Identify which cell holds the provided text, then report its [x, y] central coordinate. 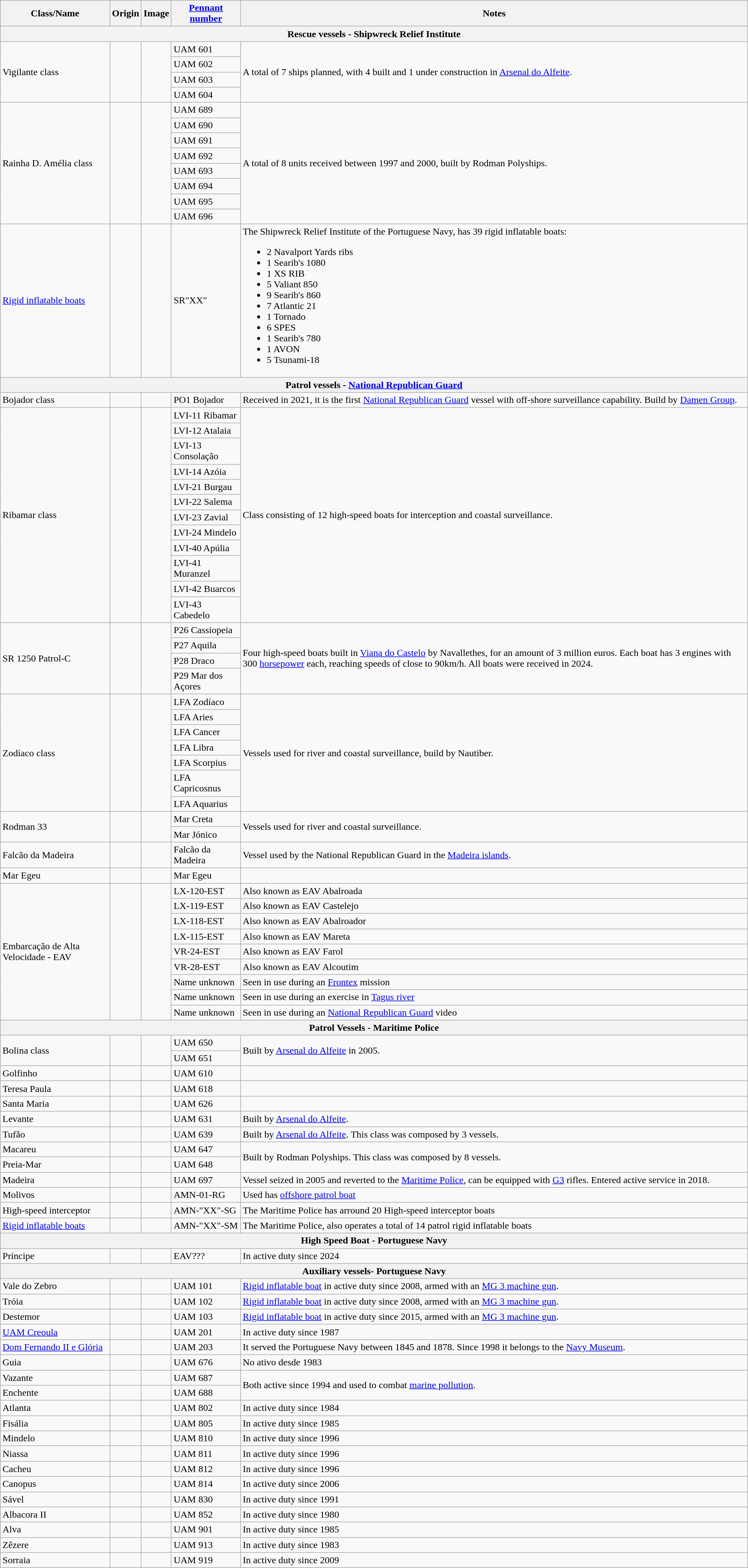
Mindelo [55, 1438]
Patrol Vessels - Maritime Police [374, 1028]
LFA Scorpius [206, 763]
UAM 676 [206, 1362]
UAM 810 [206, 1438]
Molivos [55, 1195]
UAM 610 [206, 1073]
Pennant number [206, 14]
Dom Fernando II e Glória [55, 1347]
LVI-23 Zavial [206, 517]
Also known as EAV Abalroador [494, 921]
LFA Capricosnus [206, 783]
UAM 650 [206, 1043]
UAM 101 [206, 1286]
Vale do Zebro [55, 1286]
Built by Arsenal do Alfeite. [494, 1119]
UAM 648 [206, 1165]
P27 Aquila [206, 646]
Madeira [55, 1180]
AMN-01-RG [206, 1195]
Cacheu [55, 1469]
UAM 693 [206, 171]
Tróia [55, 1301]
Embarcação de Alta Velocidade - EAV [55, 952]
LFA Zodíaco [206, 702]
Used has offshore patrol boat [494, 1195]
AMN-"XX"-SG [206, 1210]
UAM 639 [206, 1134]
Also known as EAV Castelejo [494, 906]
LFA Aries [206, 717]
Received in 2021, it is the first National Republican Guard vessel with off-shore surveillance capability. Build by Damen Group. [494, 400]
Zodíaco class [55, 753]
In active duty since 1987 [494, 1332]
Also known as EAV Abalroada [494, 891]
In active duty since 1980 [494, 1514]
Rainha D. Amélia class [55, 163]
UAM 631 [206, 1119]
UAM 919 [206, 1560]
Notes [494, 14]
Vessels used for river and coastal surveillance. [494, 827]
Vessel used by the National Republican Guard in the Madeira islands. [494, 855]
Seen in use during an exercise in Tagus river [494, 997]
Also known as EAV Farol [494, 952]
Built by Arsenal do Alfeite in 2005. [494, 1050]
LVI-41 Muranzel [206, 568]
Niassa [55, 1454]
Canopus [55, 1484]
UAM Creoula [55, 1332]
Class/Name [55, 14]
UAM 103 [206, 1317]
LX-120-EST [206, 891]
UAM 695 [206, 201]
AMN-"XX"-SM [206, 1225]
Mar Creta [206, 819]
The Maritime Police has arround 20 High-speed interceptor boats [494, 1210]
Vessel seized in 2005 and reverted to the Maritime Police, can be equipped with G3 rifles. Entered active service in 2018. [494, 1180]
Sável [55, 1499]
Bolina class [55, 1050]
LFA Aquarius [206, 804]
Built by Arsenal do Alfeite. This class was composed by 3 vessels. [494, 1134]
Also known as EAV Mareta [494, 936]
Vigilante class [55, 72]
P26 Cassiopeia [206, 630]
LVI-24 Mindelo [206, 532]
LX-118-EST [206, 921]
Atlanta [55, 1408]
UAM 913 [206, 1545]
High Speed Boat - Portuguese Navy [374, 1241]
In active duty since 2006 [494, 1484]
UAM 602 [206, 64]
Tufão [55, 1134]
LVI-11 Ribamar [206, 415]
Bojador class [55, 400]
SR"XX" [206, 301]
UAM 830 [206, 1499]
Image [157, 14]
Príncipe [55, 1256]
Fisália [55, 1423]
LVI-12 Atalaia [206, 430]
The Maritime Police, also operates a total of 14 patrol rigid inflatable boats [494, 1225]
In active duty since 2009 [494, 1560]
LVI-22 Salema [206, 502]
UAM 203 [206, 1347]
High-speed interceptor [55, 1210]
UAM 812 [206, 1469]
UAM 901 [206, 1530]
Ribamar class [55, 515]
UAM 651 [206, 1058]
UAM 814 [206, 1484]
UAM 201 [206, 1332]
UAM 692 [206, 155]
No ativo desde 1983 [494, 1362]
Guia [55, 1362]
A total of 7 ships planned, with 4 built and 1 under construction in Arsenal do Alfeite. [494, 72]
Alva [55, 1530]
Patrol vessels - National Republican Guard [374, 385]
SR 1250 Patrol-C [55, 659]
P28 Draco [206, 661]
LVI-40 Apúlia [206, 548]
UAM 805 [206, 1423]
In active duty since 2024 [494, 1256]
Levante [55, 1119]
LFA Libra [206, 747]
LVI-43 Cabedelo [206, 609]
Preia-Mar [55, 1165]
Golfinho [55, 1073]
LFA Cancer [206, 732]
P29 Mar dos Açores [206, 681]
Auxiliary vessels- Portuguese Navy [374, 1271]
UAM 696 [206, 217]
Vazante [55, 1378]
VR-28-EST [206, 967]
LVI-42 Buarcos [206, 589]
Class consisting of 12 high-speed boats for interception and coastal surveillance. [494, 515]
Zêzere [55, 1545]
Macareu [55, 1150]
Sorraia [55, 1560]
UAM 811 [206, 1454]
UAM 690 [206, 125]
UAM 647 [206, 1150]
A total of 8 units received between 1997 and 2000, built by Rodman Polyships. [494, 163]
UAM 626 [206, 1104]
Santa Maria [55, 1104]
UAM 604 [206, 95]
UAM 691 [206, 140]
Mar Jónico [206, 834]
Seen in use during an National Republican Guard video [494, 1012]
VR-24-EST [206, 952]
LVI-13 Consolação [206, 451]
Both active since 1994 and used to combat marine pollution. [494, 1385]
Rescue vessels - Shipwreck Relief Institute [374, 34]
LVI-14 Azóia [206, 472]
Enchente [55, 1393]
Origin [125, 14]
UAM 601 [206, 49]
UAM 694 [206, 186]
In active duty since 1984 [494, 1408]
In active duty since 1991 [494, 1499]
UAM 852 [206, 1514]
Vessels used for river and coastal surveillance, build by Nautiber. [494, 753]
UAM 603 [206, 80]
Built by Rodman Polyships. This class was composed by 8 vessels. [494, 1157]
UAM 687 [206, 1378]
Teresa Paula [55, 1088]
In active duty since 1983 [494, 1545]
UAM 618 [206, 1088]
Rigid inflatable boat in active duty since 2015, armed with an MG 3 machine gun. [494, 1317]
Destemor [55, 1317]
LX-115-EST [206, 936]
It served the Portuguese Navy between 1845 and 1878. Since 1998 it belongs to the Navy Museum. [494, 1347]
Also known as EAV Alcoutim [494, 967]
UAM 689 [206, 110]
UAM 697 [206, 1180]
LX-119-EST [206, 906]
Albacora II [55, 1514]
UAM 688 [206, 1393]
UAM 102 [206, 1301]
EAV??? [206, 1256]
PO1 Bojador [206, 400]
UAM 802 [206, 1408]
LVI-21 Burgau [206, 487]
Rodman 33 [55, 827]
Seen in use during an Frontex mission [494, 982]
